Identify which cell holds the provided text, then report its [x, y] central coordinate. 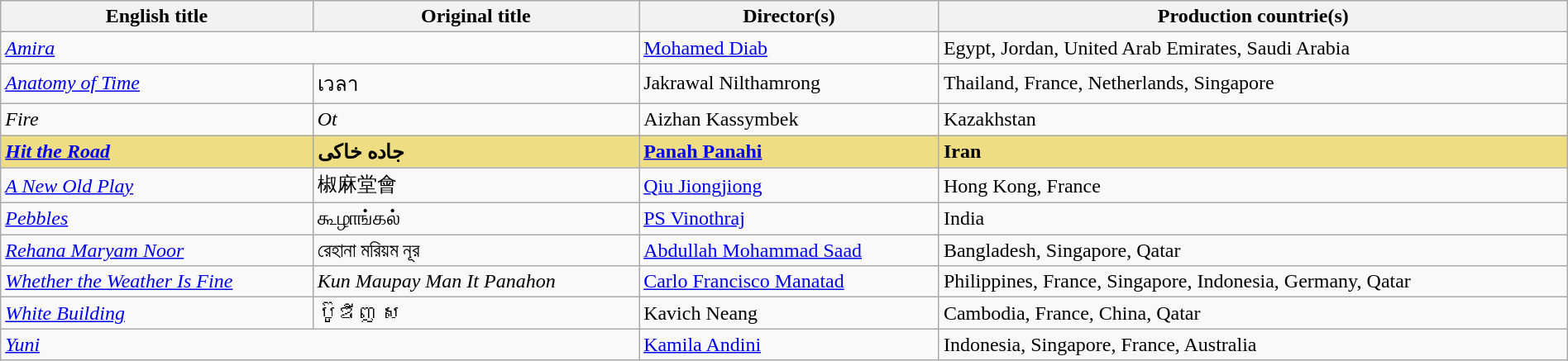
Hong Kong, France [1253, 185]
রেহানা মরিয়ম নূর [476, 250]
جاده خاکی [476, 152]
Iran [1253, 152]
Kun Maupay Man It Panahon [476, 282]
Kavich Neang [789, 313]
Director(s) [789, 17]
Philippines, France, Singapore, Indonesia, Germany, Qatar [1253, 282]
Bangladesh, Singapore, Qatar [1253, 250]
PS Vinothraj [789, 219]
Yuni [320, 344]
Ot [476, 119]
Thailand, France, Netherlands, Singapore [1253, 84]
Aizhan Kassymbek [789, 119]
Abdullah Mohammad Saad [789, 250]
Pebbles [157, 219]
Panah Panahi [789, 152]
White Building [157, 313]
Mohamed Diab [789, 48]
Carlo Francisco Manatad [789, 282]
Cambodia, France, China, Qatar [1253, 313]
Qiu Jiongjiong [789, 185]
ប៊ូឌីញ ស [476, 313]
Hit the Road [157, 152]
Amira [320, 48]
เวลา [476, 84]
India [1253, 219]
Jakrawal Nilthamrong [789, 84]
கூழாங்கல் [476, 219]
Egypt, Jordan, United Arab Emirates, Saudi Arabia [1253, 48]
Production countrie(s) [1253, 17]
Kazakhstan [1253, 119]
Rehana Maryam Noor [157, 250]
Whether the Weather Is Fine [157, 282]
Fire [157, 119]
椒麻堂會 [476, 185]
Indonesia, Singapore, France, Australia [1253, 344]
A New Old Play [157, 185]
English title [157, 17]
Anatomy of Time [157, 84]
Kamila Andini [789, 344]
Original title [476, 17]
